Determine the [X, Y] coordinate at the center of the cell enclosing the given text.  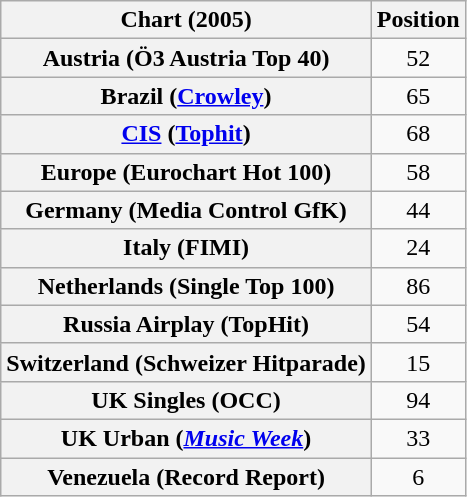
Switzerland (Schweizer Hitparade) [186, 362]
Italy (FIMI) [186, 248]
Position [418, 20]
6 [418, 477]
Brazil (Crowley) [186, 96]
68 [418, 134]
Europe (Eurochart Hot 100) [186, 172]
UK Singles (OCC) [186, 400]
33 [418, 438]
Venezuela (Record Report) [186, 477]
Netherlands (Single Top 100) [186, 286]
Germany (Media Control GfK) [186, 210]
44 [418, 210]
94 [418, 400]
15 [418, 362]
UK Urban (Music Week) [186, 438]
65 [418, 96]
CIS (Tophit) [186, 134]
54 [418, 324]
Russia Airplay (TopHit) [186, 324]
Austria (Ö3 Austria Top 40) [186, 58]
24 [418, 248]
Chart (2005) [186, 20]
52 [418, 58]
58 [418, 172]
86 [418, 286]
